Extract the (x, y) coordinate from the center of the cell holding the provided text.  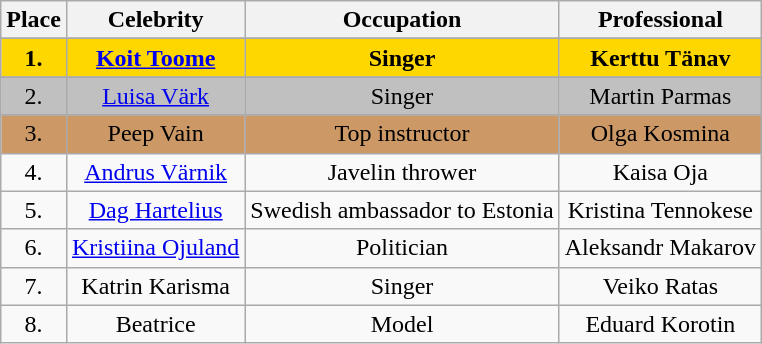
Kaisa Oja (660, 172)
Beatrice (155, 324)
Kerttu Tänav (660, 58)
Politician (402, 248)
Martin Parmas (660, 96)
5. (34, 210)
Veiko Ratas (660, 286)
Peep Vain (155, 134)
8. (34, 324)
Place (34, 20)
Olga Kosmina (660, 134)
Luisa Värk (155, 96)
Professional (660, 20)
Celebrity (155, 20)
Model (402, 324)
Dag Hartelius (155, 210)
Kristiina Ojuland (155, 248)
Andrus Värnik (155, 172)
3. (34, 134)
Eduard Korotin (660, 324)
2. (34, 96)
Occupation (402, 20)
Javelin thrower (402, 172)
Kristina Tennokese (660, 210)
6. (34, 248)
Katrin Karisma (155, 286)
Koit Toome (155, 58)
1. (34, 58)
7. (34, 286)
Swedish ambassador to Estonia (402, 210)
4. (34, 172)
Aleksandr Makarov (660, 248)
Top instructor (402, 134)
